Search for the cell housing the specified text and yield its (x, y) center coordinate. 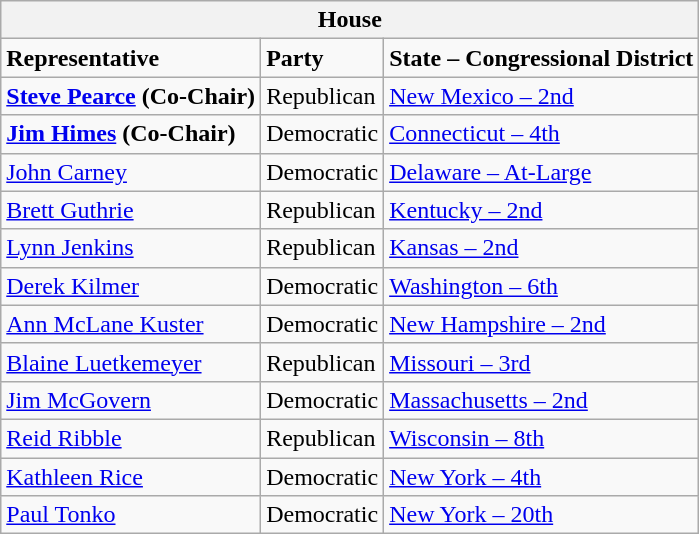
Kansas – 2nd (542, 248)
Missouri – 3rd (542, 362)
Wisconsin – 8th (542, 438)
Ann McLane Kuster (131, 324)
Massachusetts – 2nd (542, 400)
Representative (131, 58)
Kathleen Rice (131, 477)
Delaware – At-Large (542, 172)
New York – 20th (542, 515)
New Mexico – 2nd (542, 96)
House (350, 20)
Derek Kilmer (131, 286)
Reid Ribble (131, 438)
Jim McGovern (131, 400)
State – Congressional District (542, 58)
John Carney (131, 172)
New York – 4th (542, 477)
Lynn Jenkins (131, 248)
Party (322, 58)
Washington – 6th (542, 286)
Kentucky – 2nd (542, 210)
Steve Pearce (Co-Chair) (131, 96)
New Hampshire – 2nd (542, 324)
Jim Himes (Co-Chair) (131, 134)
Paul Tonko (131, 515)
Connecticut – 4th (542, 134)
Brett Guthrie (131, 210)
Blaine Luetkemeyer (131, 362)
